Locate the cell with the specified text and output its [X, Y] center coordinate. 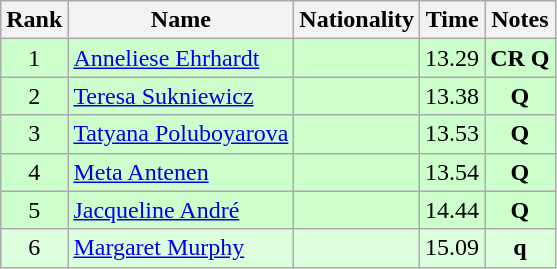
Time [452, 20]
13.53 [452, 134]
14.44 [452, 210]
13.54 [452, 172]
Meta Antenen [181, 172]
Margaret Murphy [181, 248]
15.09 [452, 248]
Notes [520, 20]
Nationality [357, 20]
Rank [34, 20]
Jacqueline André [181, 210]
4 [34, 172]
Tatyana Poluboyarova [181, 134]
CR Q [520, 58]
Teresa Sukniewicz [181, 96]
1 [34, 58]
Anneliese Ehrhardt [181, 58]
q [520, 248]
Name [181, 20]
3 [34, 134]
2 [34, 96]
13.38 [452, 96]
6 [34, 248]
5 [34, 210]
13.29 [452, 58]
